Provide the [X, Y] coordinate of the cell's center where the given text is located.  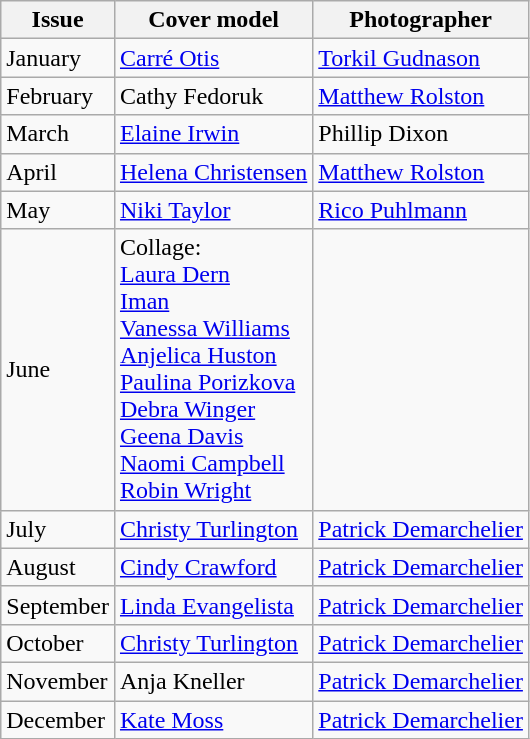
Phillip Dixon [421, 134]
Anja Kneller [213, 681]
Niki Taylor [213, 210]
Linda Evangelista [213, 605]
Kate Moss [213, 719]
February [58, 96]
Cover model [213, 20]
October [58, 643]
Helena Christensen [213, 172]
Carré Otis [213, 58]
Rico Puhlmann [421, 210]
April [58, 172]
July [58, 529]
May [58, 210]
Cathy Fedoruk [213, 96]
January [58, 58]
June [58, 370]
March [58, 134]
Elaine Irwin [213, 134]
Torkil Gudnason [421, 58]
December [58, 719]
September [58, 605]
Cindy Crawford [213, 567]
August [58, 567]
Photographer [421, 20]
Issue [58, 20]
Collage:Laura DernImanVanessa WilliamsAnjelica HustonPaulina PorizkovaDebra WingerGeena DavisNaomi CampbellRobin Wright [213, 370]
November [58, 681]
